Detect which cell encompasses the target text, then output its (x, y) center coordinate. 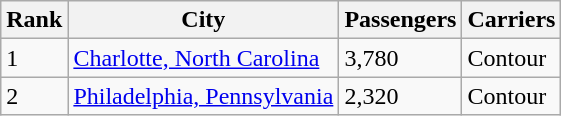
Philadelphia, Pennsylvania (204, 96)
City (204, 20)
Rank (34, 20)
Charlotte, North Carolina (204, 58)
Passengers (400, 20)
2,320 (400, 96)
1 (34, 58)
3,780 (400, 58)
2 (34, 96)
Carriers (512, 20)
